Scan for the cell matching the given text and deliver its [x, y] coordinate at center. 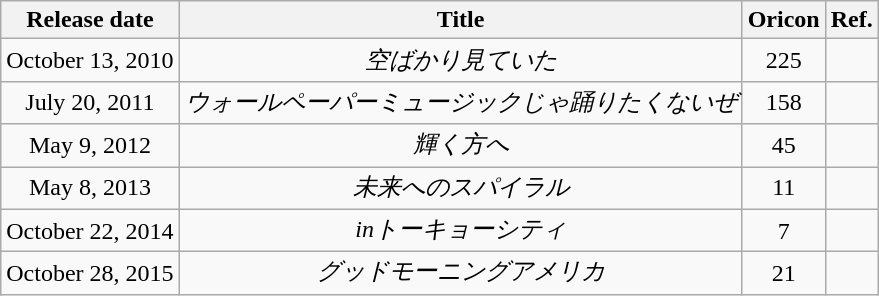
45 [784, 146]
October 22, 2014 [90, 230]
May 8, 2013 [90, 188]
Title [460, 20]
inトーキョーシティ [460, 230]
11 [784, 188]
October 13, 2010 [90, 60]
21 [784, 274]
July 20, 2011 [90, 102]
グッドモーニングアメリカ [460, 274]
ウォールペーパーミュージックじゃ踊りたくないぜ [460, 102]
7 [784, 230]
Ref. [852, 20]
Oricon [784, 20]
May 9, 2012 [90, 146]
October 28, 2015 [90, 274]
158 [784, 102]
225 [784, 60]
空ばかり見ていた [460, 60]
未来へのスパイラル [460, 188]
Release date [90, 20]
輝く方へ [460, 146]
